Locate the cell with the specified text and output its [X, Y] center coordinate. 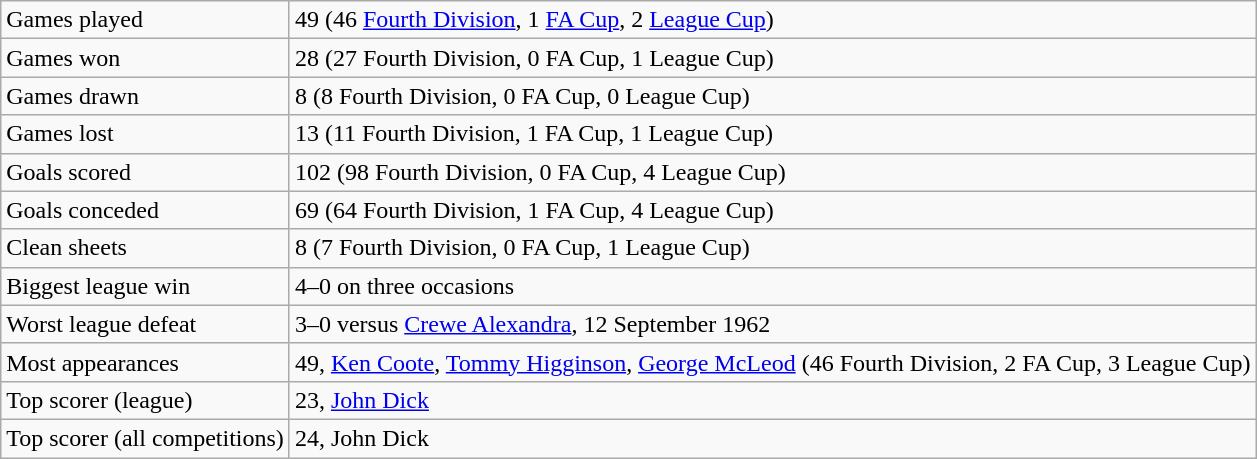
28 (27 Fourth Division, 0 FA Cup, 1 League Cup) [772, 58]
8 (7 Fourth Division, 0 FA Cup, 1 League Cup) [772, 248]
Most appearances [146, 362]
Games played [146, 20]
4–0 on three occasions [772, 286]
Clean sheets [146, 248]
Games won [146, 58]
102 (98 Fourth Division, 0 FA Cup, 4 League Cup) [772, 172]
Games lost [146, 134]
Biggest league win [146, 286]
13 (11 Fourth Division, 1 FA Cup, 1 League Cup) [772, 134]
Top scorer (league) [146, 400]
24, John Dick [772, 438]
49 (46 Fourth Division, 1 FA Cup, 2 League Cup) [772, 20]
8 (8 Fourth Division, 0 FA Cup, 0 League Cup) [772, 96]
Top scorer (all competitions) [146, 438]
Goals scored [146, 172]
49, Ken Coote, Tommy Higginson, George McLeod (46 Fourth Division, 2 FA Cup, 3 League Cup) [772, 362]
69 (64 Fourth Division, 1 FA Cup, 4 League Cup) [772, 210]
3–0 versus Crewe Alexandra, 12 September 1962 [772, 324]
Games drawn [146, 96]
23, John Dick [772, 400]
Worst league defeat [146, 324]
Goals conceded [146, 210]
